Determine the [X, Y] coordinate at the center of the cell enclosing the given text.  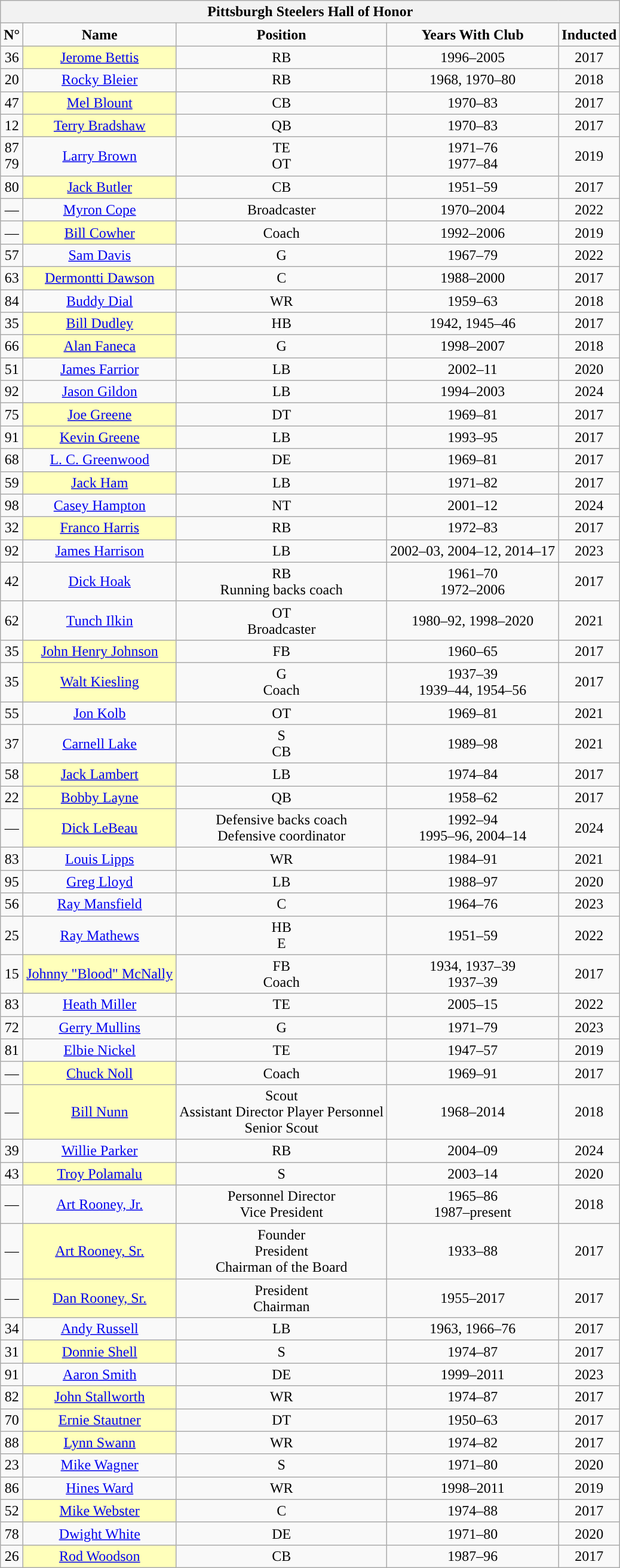
Casey Hampton [100, 505]
1961–701972–2006 [473, 582]
84 [12, 300]
81 [12, 1050]
Jack Lambert [100, 775]
98 [12, 505]
59 [12, 483]
1992–941995–96, 2004–14 [473, 828]
2003–14 [473, 1174]
Rocky Bleier [100, 80]
Mike Webster [100, 1511]
25 [12, 935]
32 [12, 528]
1947–57 [473, 1050]
Mel Blount [100, 103]
2005–15 [473, 1005]
Joe Greene [100, 415]
Andy Russell [100, 1329]
47 [12, 103]
8779 [12, 157]
Franco Harris [100, 528]
1988–2000 [473, 278]
Ernie Stautner [100, 1420]
Art Rooney, Jr. [100, 1204]
HB [282, 324]
ScoutAssistant Director Player PersonnelSenior Scout [282, 1112]
78 [12, 1533]
20 [12, 80]
Ray Mansfield [100, 904]
Jack Butler [100, 187]
TEOT [282, 157]
Buddy Dial [100, 300]
Mike Wagner [100, 1465]
12 [12, 125]
1958–62 [473, 797]
1959–63 [473, 300]
26 [12, 1556]
1984–91 [473, 859]
34 [12, 1329]
Bobby Layne [100, 797]
Dan Rooney, Sr. [100, 1299]
39 [12, 1150]
James Farrior [100, 369]
2002–03, 2004–12, 2014–17 [473, 551]
70 [12, 1420]
Aaron Smith [100, 1374]
Jack Ham [100, 483]
63 [12, 278]
Jon Kolb [100, 713]
SCB [282, 744]
GCoach [282, 682]
2002–11 [473, 369]
1989–98 [473, 744]
Bill Dudley [100, 324]
1965–861987–present [473, 1204]
John Henry Johnson [100, 651]
1969–91 [473, 1073]
Jason Gildon [100, 392]
1999–2011 [473, 1374]
56 [12, 904]
1950–63 [473, 1420]
Dick LeBeau [100, 828]
Chuck Noll [100, 1073]
1970–2004 [473, 210]
Defensive backs coachDefensive coordinator [282, 828]
Bill Cowher [100, 232]
Terry Bradshaw [100, 125]
75 [12, 415]
43 [12, 1174]
22 [12, 797]
57 [12, 255]
Greg Lloyd [100, 882]
1967–79 [473, 255]
Johnny "Blood" McNally [100, 974]
Bill Nunn [100, 1112]
31 [12, 1352]
Louis Lipps [100, 859]
80 [12, 187]
RBRunning backs coach [282, 582]
1934, 1937–391937–39 [473, 974]
68 [12, 460]
1964–76 [473, 904]
FounderPresidentChairman of the Board [282, 1251]
1955–2017 [473, 1299]
Dwight White [100, 1533]
1968–2014 [473, 1112]
FB [282, 651]
Larry Brown [100, 157]
55 [12, 713]
51 [12, 369]
Position [282, 35]
66 [12, 346]
Rod Woodson [100, 1556]
95 [12, 882]
1963, 1966–76 [473, 1329]
62 [12, 620]
HBE [282, 935]
N° [12, 35]
36 [12, 57]
NT [282, 505]
15 [12, 974]
Gerry Mullins [100, 1027]
Lynn Swann [100, 1443]
1960–65 [473, 651]
Personnel DirectorVice President [282, 1204]
88 [12, 1443]
OTBroadcaster [282, 620]
1974–84 [473, 775]
Heath Miller [100, 1005]
Elbie Nickel [100, 1050]
Donnie Shell [100, 1352]
1933–88 [473, 1251]
82 [12, 1397]
1992–2006 [473, 232]
1987–96 [473, 1556]
Jerome Bettis [100, 57]
2004–09 [473, 1150]
1980–92, 1998–2020 [473, 620]
L. C. Greenwood [100, 460]
1988–97 [473, 882]
1993–95 [473, 437]
1998–2011 [473, 1488]
42 [12, 582]
58 [12, 775]
Myron Cope [100, 210]
1998–2007 [473, 346]
Carnell Lake [100, 744]
Dick Hoak [100, 582]
FBCoach [282, 974]
Sam Davis [100, 255]
1971–761977–84 [473, 157]
1974–88 [473, 1511]
1972–83 [473, 528]
37 [12, 744]
Dermontti Dawson [100, 278]
1937–391939–44, 1954–56 [473, 682]
Willie Parker [100, 1150]
1996–2005 [473, 57]
Walt Kiesling [100, 682]
86 [12, 1488]
Tunch Ilkin [100, 620]
52 [12, 1511]
OT [282, 713]
1968, 1970–80 [473, 80]
Ray Mathews [100, 935]
Years With Club [473, 35]
Art Rooney, Sr. [100, 1251]
John Stallworth [100, 1397]
James Harrison [100, 551]
Inducted [589, 35]
1971–79 [473, 1027]
Name [100, 35]
Alan Faneca [100, 346]
Broadcaster [282, 210]
Hines Ward [100, 1488]
1974–82 [473, 1443]
1942, 1945–46 [473, 324]
Kevin Greene [100, 437]
2001–12 [473, 505]
72 [12, 1027]
Troy Polamalu [100, 1174]
Pittsburgh Steelers Hall of Honor [311, 12]
1971–82 [473, 483]
23 [12, 1465]
PresidentChairman [282, 1299]
1994–2003 [473, 392]
